Return the [x, y] coordinate for the center point of the cell that contains the specified text.  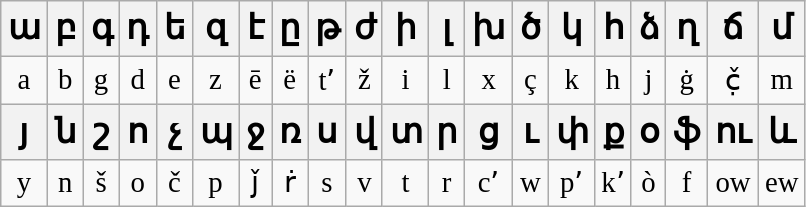
թ [328, 28]
t [405, 182]
cʼ [489, 182]
ք [613, 132]
b [65, 80]
վ [364, 132]
p [215, 182]
g [101, 80]
tʼ [328, 80]
h [613, 80]
v [364, 182]
ձ [648, 28]
ë [290, 80]
ṙ [290, 182]
խ [489, 28]
kʼ [613, 182]
r [447, 182]
փ [571, 132]
ֆ [687, 132]
n [65, 182]
m [782, 80]
č̣ [734, 80]
ւ [531, 132]
ç [531, 80]
ր [447, 132]
ը [290, 28]
պ [215, 132]
ս [328, 132]
ե [174, 28]
և [782, 132]
i [405, 80]
տ [405, 132]
j [648, 80]
կ [571, 28]
ġ [687, 80]
w [531, 182]
x [489, 80]
ò [648, 182]
z [215, 80]
ո [138, 132]
օ [648, 132]
է [256, 28]
մ [782, 28]
ծ [531, 28]
d [138, 80]
ow [734, 182]
k [571, 80]
o [138, 182]
հ [613, 28]
ի [405, 28]
ն [65, 132]
e [174, 80]
f [687, 182]
ճ [734, 28]
գ [101, 28]
ա [24, 28]
ē [256, 80]
զ [215, 28]
չ [174, 132]
y [24, 182]
š [101, 182]
a [24, 80]
ու [734, 132]
č [174, 182]
բ [65, 28]
s [328, 182]
դ [138, 28]
ղ [687, 28]
յ [24, 132]
շ [101, 132]
pʼ [571, 182]
ew [782, 182]
ž [364, 80]
ջ [256, 132]
ռ [290, 132]
l [447, 80]
ǰ [256, 182]
լ [447, 28]
ց [489, 132]
ժ [364, 28]
